Determine the (x, y) coordinate at the center of the cell enclosing the given text.  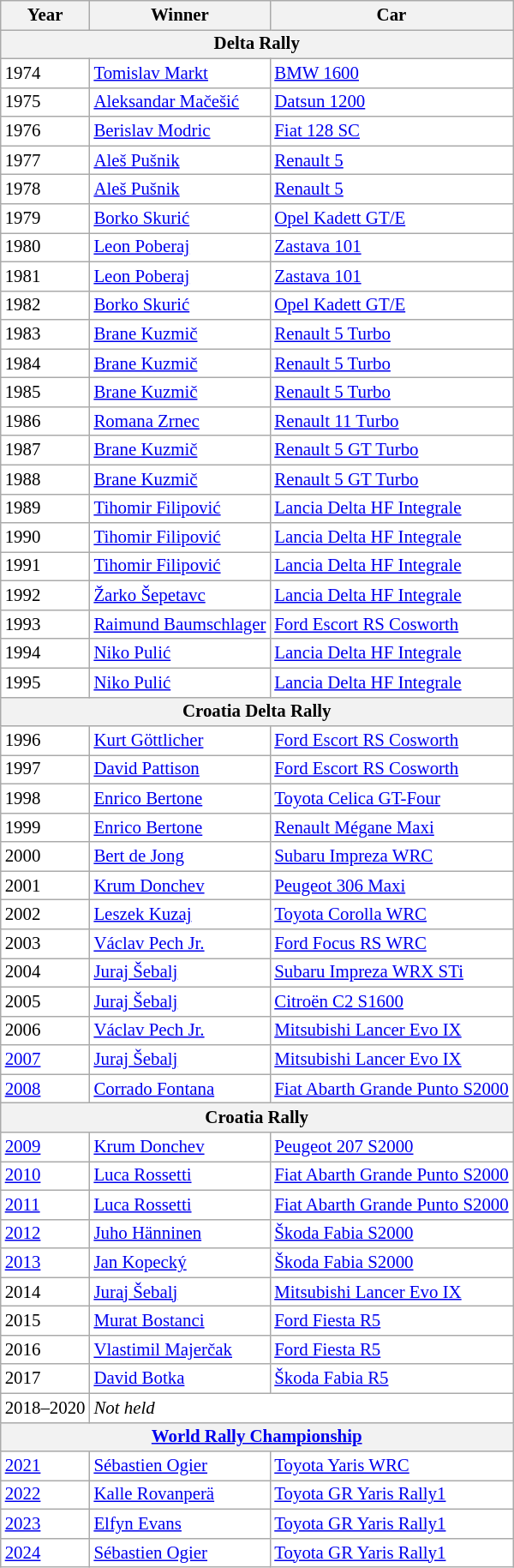
2006 (45, 1030)
1976 (45, 131)
2024 (45, 1553)
Kalle Rovanperä (180, 1495)
Subaru Impreza WRC (391, 856)
1974 (45, 73)
Not held (301, 1408)
Elfyn Evans (180, 1524)
Bert de Jong (180, 856)
Leszek Kuzaj (180, 915)
2015 (45, 1321)
Subaru Impreza WRX STi (391, 973)
Fiat 128 SC (391, 131)
2005 (45, 1001)
Renault 11 Turbo (391, 421)
1989 (45, 508)
2012 (45, 1234)
2017 (45, 1379)
2018–2020 (45, 1408)
David Pattison (180, 770)
Raimund Baumschlager (180, 624)
2004 (45, 973)
Romana Zrnec (180, 421)
Croatia Rally (257, 1118)
1992 (45, 596)
1996 (45, 741)
Ford Focus RS WRC (391, 944)
2014 (45, 1292)
Delta Rally (257, 44)
Tomislav Markt (180, 73)
David Botka (180, 1379)
Jan Kopecký (180, 1263)
Peugeot 306 Maxi (391, 886)
Winner (180, 15)
Corrado Fontana (180, 1089)
1984 (45, 363)
1986 (45, 421)
1999 (45, 827)
1980 (45, 247)
Toyota Corolla WRC (391, 915)
1995 (45, 682)
2010 (45, 1175)
Murat Bostanci (180, 1321)
1977 (45, 160)
2023 (45, 1524)
2001 (45, 886)
1997 (45, 770)
Renault Mégane Maxi (391, 827)
1998 (45, 798)
2000 (45, 856)
Datsun 1200 (391, 102)
World Rally Championship (257, 1437)
Croatia Delta Rally (257, 712)
Kurt Göttlicher (180, 741)
Toyota Celica GT-Four (391, 798)
2022 (45, 1495)
BMW 1600 (391, 73)
1983 (45, 334)
1987 (45, 450)
1988 (45, 479)
Citroën C2 S1600 (391, 1001)
2002 (45, 915)
Year (45, 15)
1990 (45, 538)
1991 (45, 567)
2008 (45, 1089)
Žarko Šepetavc (180, 596)
1981 (45, 276)
Škoda Fabia R5 (391, 1379)
Peugeot 207 S2000 (391, 1147)
Juho Hänninen (180, 1234)
1979 (45, 219)
2011 (45, 1205)
2009 (45, 1147)
Berislav Modric (180, 131)
1975 (45, 102)
Aleksandar Mačešić (180, 102)
2016 (45, 1349)
1993 (45, 624)
Car (391, 15)
1994 (45, 653)
1985 (45, 393)
2007 (45, 1060)
2003 (45, 944)
1978 (45, 189)
1982 (45, 305)
2013 (45, 1263)
Vlastimil Majerčak (180, 1349)
2021 (45, 1466)
Toyota Yaris WRC (391, 1466)
